Return the (X, Y) coordinate for the center point of the cell that contains the specified text.  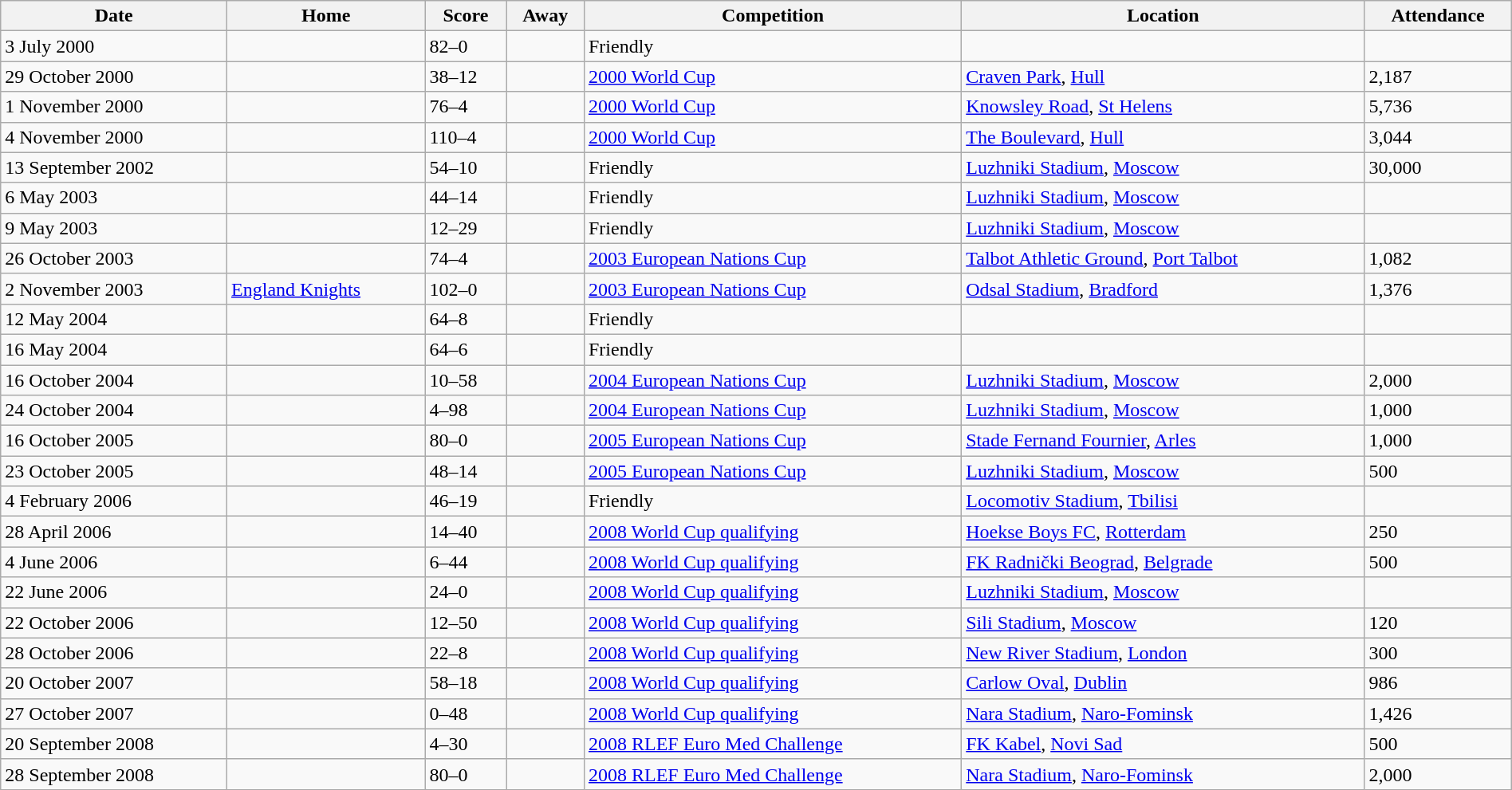
12–29 (466, 228)
27 October 2007 (114, 713)
82–0 (466, 46)
26 October 2003 (114, 258)
Hoekse Boys FC, Rotterdam (1163, 532)
20 September 2008 (114, 744)
Odsal Stadium, Bradford (1163, 289)
250 (1438, 532)
24 October 2004 (114, 411)
Away (545, 16)
6–44 (466, 562)
England Knights (326, 289)
986 (1438, 683)
1,426 (1438, 713)
44–14 (466, 198)
4 November 2000 (114, 137)
20 October 2007 (114, 683)
24–0 (466, 592)
4 June 2006 (114, 562)
22 June 2006 (114, 592)
Talbot Athletic Ground, Port Talbot (1163, 258)
Locomotiv Stadium, Tbilisi (1163, 501)
Date (114, 16)
28 April 2006 (114, 532)
2 November 2003 (114, 289)
Stade Fernand Fournier, Arles (1163, 441)
Location (1163, 16)
1,082 (1438, 258)
FK Radnički Beograd, Belgrade (1163, 562)
76–4 (466, 107)
48–14 (466, 471)
3 July 2000 (114, 46)
12–50 (466, 623)
64–8 (466, 319)
Carlow Oval, Dublin (1163, 683)
Home (326, 16)
13 September 2002 (114, 167)
16 May 2004 (114, 349)
16 October 2005 (114, 441)
Sili Stadium, Moscow (1163, 623)
Attendance (1438, 16)
3,044 (1438, 137)
The Boulevard, Hull (1163, 137)
102–0 (466, 289)
16 October 2004 (114, 380)
300 (1438, 653)
29 October 2000 (114, 77)
10–58 (466, 380)
4 February 2006 (114, 501)
64–6 (466, 349)
14–40 (466, 532)
22 October 2006 (114, 623)
28 October 2006 (114, 653)
6 May 2003 (114, 198)
5,736 (1438, 107)
38–12 (466, 77)
30,000 (1438, 167)
12 May 2004 (114, 319)
0–48 (466, 713)
4–30 (466, 744)
9 May 2003 (114, 228)
74–4 (466, 258)
46–19 (466, 501)
Knowsley Road, St Helens (1163, 107)
22–8 (466, 653)
FK Kabel, Novi Sad (1163, 744)
110–4 (466, 137)
54–10 (466, 167)
4–98 (466, 411)
23 October 2005 (114, 471)
28 September 2008 (114, 774)
58–18 (466, 683)
1 November 2000 (114, 107)
120 (1438, 623)
2,187 (1438, 77)
Craven Park, Hull (1163, 77)
1,376 (1438, 289)
Competition (772, 16)
Score (466, 16)
New River Stadium, London (1163, 653)
